Pinpoint the cell where the given text exists, returning its [x, y] midpoint coordinate. 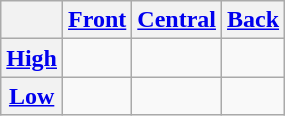
Back [254, 20]
Low [32, 96]
High [32, 58]
Central [177, 20]
Front [98, 20]
